Scan for the cell matching the given text and deliver its (X, Y) coordinate at center. 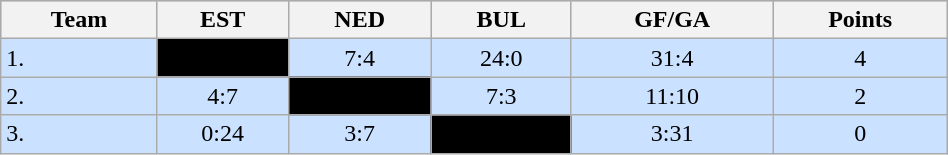
3:7 (360, 134)
31:4 (672, 58)
7:4 (360, 58)
2 (860, 96)
0 (860, 134)
Team (80, 20)
NED (360, 20)
3. (80, 134)
1. (80, 58)
BUL (501, 20)
2. (80, 96)
GF/GA (672, 20)
EST (222, 20)
7:3 (501, 96)
4 (860, 58)
4:7 (222, 96)
0:24 (222, 134)
3:31 (672, 134)
11:10 (672, 96)
Points (860, 20)
24:0 (501, 58)
